From the cell containing the given text, extract its center point as (x, y) coordinate. 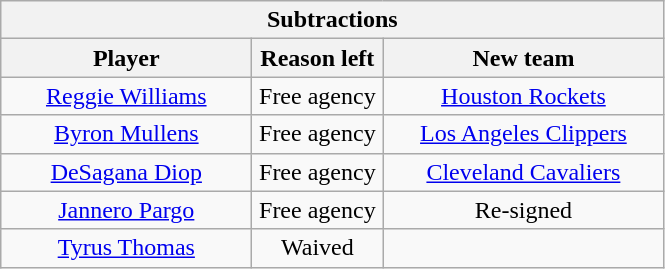
Byron Mullens (126, 134)
Jannero Pargo (126, 210)
DeSagana Diop (126, 172)
Tyrus Thomas (126, 248)
Waived (318, 248)
Los Angeles Clippers (524, 134)
Houston Rockets (524, 96)
Subtractions (332, 20)
Reason left (318, 58)
Reggie Williams (126, 96)
Player (126, 58)
New team (524, 58)
Cleveland Cavaliers (524, 172)
Re-signed (524, 210)
